Capture the cell that displays the provided text and extract its [x, y] central coordinate. 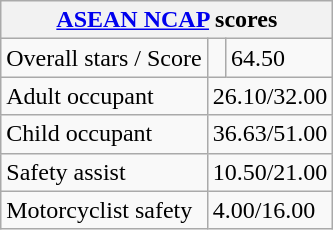
Safety assist [104, 172]
64.50 [278, 58]
36.63/51.00 [270, 134]
Overall stars / Score [104, 58]
Adult occupant [104, 96]
ASEAN NCAP scores [167, 20]
4.00/16.00 [270, 210]
Child occupant [104, 134]
26.10/32.00 [270, 96]
10.50/21.00 [270, 172]
Motorcyclist safety [104, 210]
